Output the [x, y] coordinate of the center of the cell containing the given text.  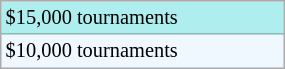
$10,000 tournaments [142, 51]
$15,000 tournaments [142, 17]
